Determine the [X, Y] coordinate at the center of the cell enclosing the given text.  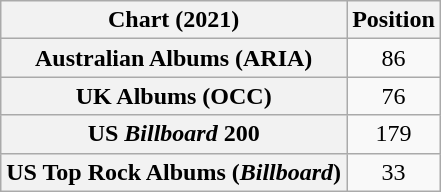
86 [394, 58]
UK Albums (OCC) [174, 96]
Position [394, 20]
Chart (2021) [174, 20]
US Billboard 200 [174, 134]
179 [394, 134]
76 [394, 96]
US Top Rock Albums (Billboard) [174, 172]
33 [394, 172]
Australian Albums (ARIA) [174, 58]
